Locate the cell with the specified text and output its [x, y] center coordinate. 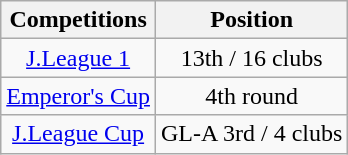
Emperor's Cup [78, 96]
13th / 16 clubs [251, 58]
GL-A 3rd / 4 clubs [251, 134]
J.League 1 [78, 58]
4th round [251, 96]
J.League Cup [78, 134]
Competitions [78, 20]
Position [251, 20]
